Scan for the cell matching the given text and deliver its (x, y) coordinate at center. 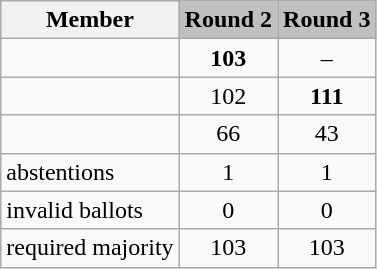
111 (327, 96)
Member (90, 20)
102 (228, 96)
Round 2 (228, 20)
66 (228, 134)
abstentions (90, 172)
invalid ballots (90, 210)
Round 3 (327, 20)
43 (327, 134)
required majority (90, 248)
– (327, 58)
